Return [x, y] of the center of cell containing provided text 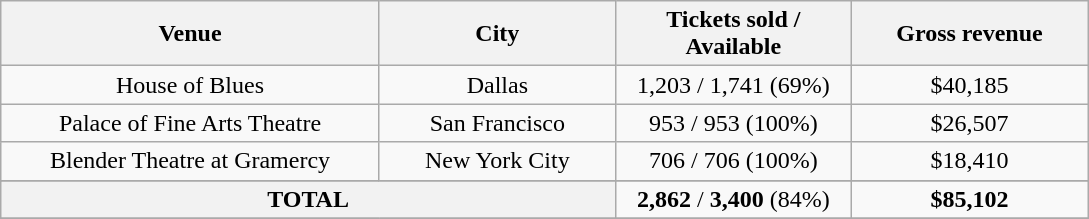
Palace of Fine Arts Theatre [190, 123]
Blender Theatre at Gramercy [190, 161]
Dallas [497, 85]
Gross revenue [969, 34]
$40,185 [969, 85]
2,862 / 3,400 (84%) [733, 199]
$26,507 [969, 123]
706 / 706 (100%) [733, 161]
City [497, 34]
1,203 / 1,741 (69%) [733, 85]
$18,410 [969, 161]
New York City [497, 161]
Tickets sold / Available [733, 34]
House of Blues [190, 85]
San Francisco [497, 123]
953 / 953 (100%) [733, 123]
TOTAL [308, 199]
$85,102 [969, 199]
Venue [190, 34]
